Provide the (X, Y) coordinate of the cell's center where the given text is located.  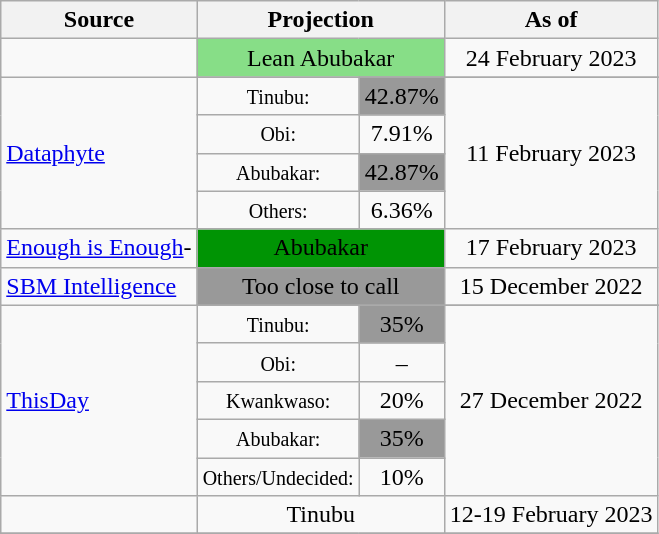
17 February 2023 (551, 248)
Others: (278, 210)
Kwankwaso: (278, 400)
10% (402, 477)
24 February 2023 (551, 58)
12-19 February 2023 (551, 515)
Source (99, 20)
11 February 2023 (551, 153)
Projection (320, 20)
ThisDay (99, 400)
6.36% (402, 210)
Lean Abubakar (320, 58)
Tinubu (320, 515)
SBM Intelligence (99, 286)
27 December 2022 (551, 400)
Enough is Enough- (99, 248)
Too close to call (320, 286)
Abubakar (320, 248)
15 December 2022 (551, 286)
As of (551, 20)
20% (402, 400)
– (402, 362)
Dataphyte (99, 153)
Others/Undecided: (278, 477)
7.91% (402, 134)
